Pinpoint the cell where the given text exists, returning its [X, Y] midpoint coordinate. 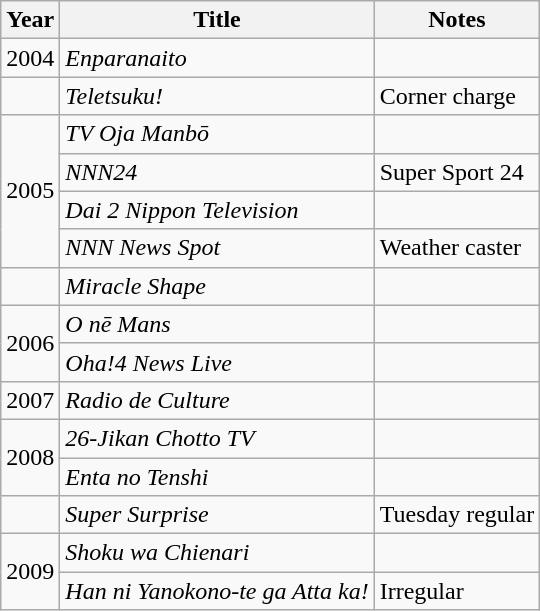
Tuesday regular [456, 515]
Notes [456, 20]
Miracle Shape [217, 286]
Title [217, 20]
Dai 2 Nippon Television [217, 210]
2008 [30, 457]
Weather caster [456, 248]
Year [30, 20]
Super Surprise [217, 515]
2009 [30, 572]
2007 [30, 400]
NNN24 [217, 172]
Enparanaito [217, 58]
Teletsuku! [217, 96]
Super Sport 24 [456, 172]
Oha!4 News Live [217, 362]
Enta no Tenshi [217, 477]
Corner charge [456, 96]
Han ni Yanokono-te ga Atta ka! [217, 591]
O nē Mans [217, 324]
Shoku wa Chienari [217, 553]
26-Jikan Chotto TV [217, 438]
Radio de Culture [217, 400]
Irregular [456, 591]
2005 [30, 191]
TV Oja Manbō [217, 134]
NNN News Spot [217, 248]
2004 [30, 58]
2006 [30, 343]
